Determine the (X, Y) coordinate at the center of the cell enclosing the given text.  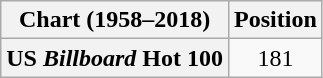
Chart (1958–2018) (115, 20)
Position (276, 20)
181 (276, 58)
US Billboard Hot 100 (115, 58)
